Find where the given text appears and provide that cell's center as (X, Y) coordinate. 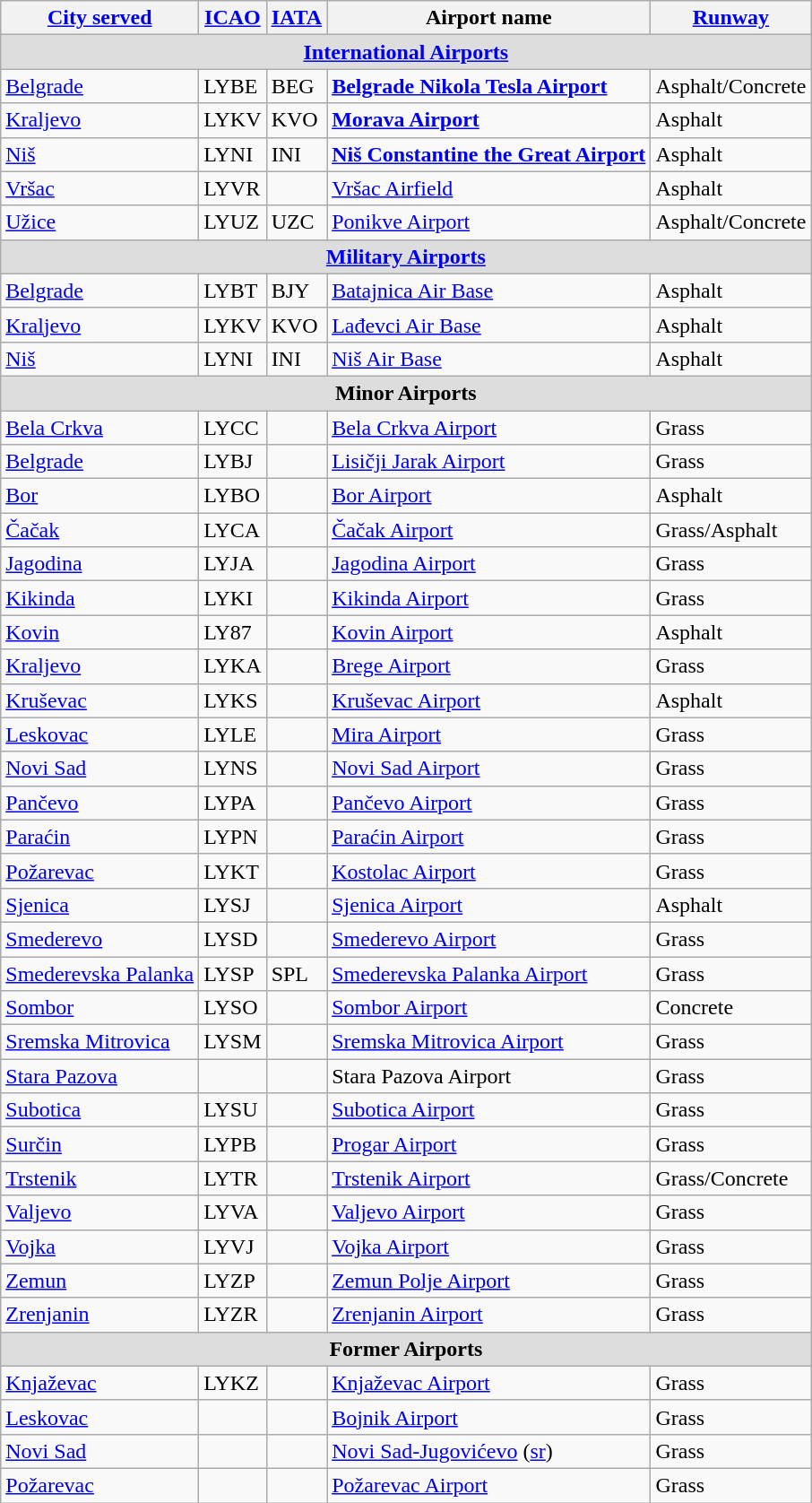
Ponikve Airport (489, 222)
Užice (100, 222)
Military Airports (406, 256)
LYUZ (233, 222)
Valjevo Airport (489, 1212)
Sombor Airport (489, 1008)
Kikinda Airport (489, 598)
LYVJ (233, 1247)
SPL (297, 973)
LYPB (233, 1144)
LYSD (233, 939)
LYZR (233, 1315)
LYPA (233, 803)
Surčin (100, 1144)
Zemun Polje Airport (489, 1281)
Sombor (100, 1008)
Vršac Airfield (489, 188)
LYBJ (233, 462)
Subotica Airport (489, 1110)
Paraćin Airport (489, 837)
Progar Airport (489, 1144)
Grass/Concrete (731, 1178)
LYSP (233, 973)
Zrenjanin (100, 1315)
Kruševac Airport (489, 700)
Zemun (100, 1281)
Smederevo (100, 939)
Sremska Mitrovica (100, 1042)
Novi Sad-Jugovićevo (sr) (489, 1451)
Bela Crkva (100, 428)
Novi Sad Airport (489, 769)
LYNS (233, 769)
ICAO (233, 18)
Požarevac Airport (489, 1485)
Bojnik Airport (489, 1417)
LYKS (233, 700)
Vojka Airport (489, 1247)
Čačak Airport (489, 530)
Čačak (100, 530)
Niš Air Base (489, 359)
LYKA (233, 666)
Belgrade Nikola Tesla Airport (489, 86)
LYJA (233, 564)
LYBE (233, 86)
Minor Airports (406, 393)
UZC (297, 222)
Runway (731, 18)
LYLE (233, 734)
BJY (297, 291)
Grass/Asphalt (731, 530)
Batajnica Air Base (489, 291)
Kikinda (100, 598)
LYKZ (233, 1383)
LYZP (233, 1281)
Vršac (100, 188)
Lisičji Jarak Airport (489, 462)
Paraćin (100, 837)
International Airports (406, 52)
Kovin (100, 632)
Smederevska Palanka Airport (489, 973)
IATA (297, 18)
Jagodina Airport (489, 564)
Bor Airport (489, 496)
LYBO (233, 496)
Morava Airport (489, 120)
LYVR (233, 188)
Pančevo (100, 803)
LYSM (233, 1042)
LYTR (233, 1178)
LYBT (233, 291)
City served (100, 18)
Sjenica Airport (489, 905)
Mira Airport (489, 734)
LYCC (233, 428)
Trstenik Airport (489, 1178)
Kostolac Airport (489, 871)
Smederevo Airport (489, 939)
Sremska Mitrovica Airport (489, 1042)
Niš Constantine the Great Airport (489, 154)
Knjaževac (100, 1383)
Concrete (731, 1008)
LYPN (233, 837)
Sjenica (100, 905)
LYSO (233, 1008)
Valjevo (100, 1212)
Bela Crkva Airport (489, 428)
Stara Pazova (100, 1076)
Stara Pazova Airport (489, 1076)
Brege Airport (489, 666)
LYVA (233, 1212)
Kruševac (100, 700)
LYKT (233, 871)
Former Airports (406, 1349)
Pančevo Airport (489, 803)
LYCA (233, 530)
Vojka (100, 1247)
LYKI (233, 598)
LYSJ (233, 905)
Subotica (100, 1110)
Trstenik (100, 1178)
Zrenjanin Airport (489, 1315)
Lađevci Air Base (489, 325)
Airport name (489, 18)
Knjaževac Airport (489, 1383)
BEG (297, 86)
LY87 (233, 632)
Smederevska Palanka (100, 973)
Bor (100, 496)
Kovin Airport (489, 632)
Jagodina (100, 564)
LYSU (233, 1110)
